Determine the [x, y] coordinate at the center of the cell enclosing the given text.  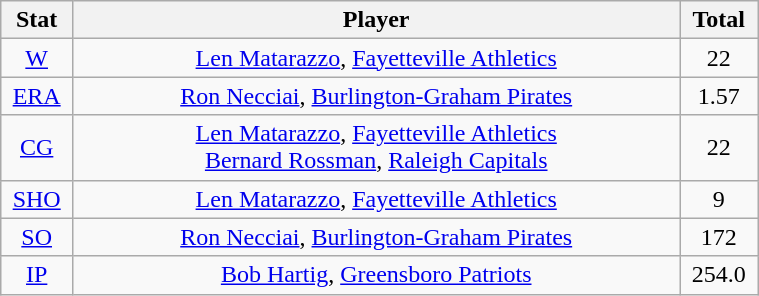
SHO [37, 199]
254.0 [719, 275]
W [37, 58]
1.57 [719, 96]
172 [719, 237]
Player [376, 20]
Total [719, 20]
IP [37, 275]
ERA [37, 96]
Len Matarazzo, Fayetteville Athletics Bernard Rossman, Raleigh Capitals [376, 148]
SO [37, 237]
Stat [37, 20]
CG [37, 148]
9 [719, 199]
Bob Hartig, Greensboro Patriots [376, 275]
